For the text-containing cell, return its midpoint in [x, y] coordinate format. 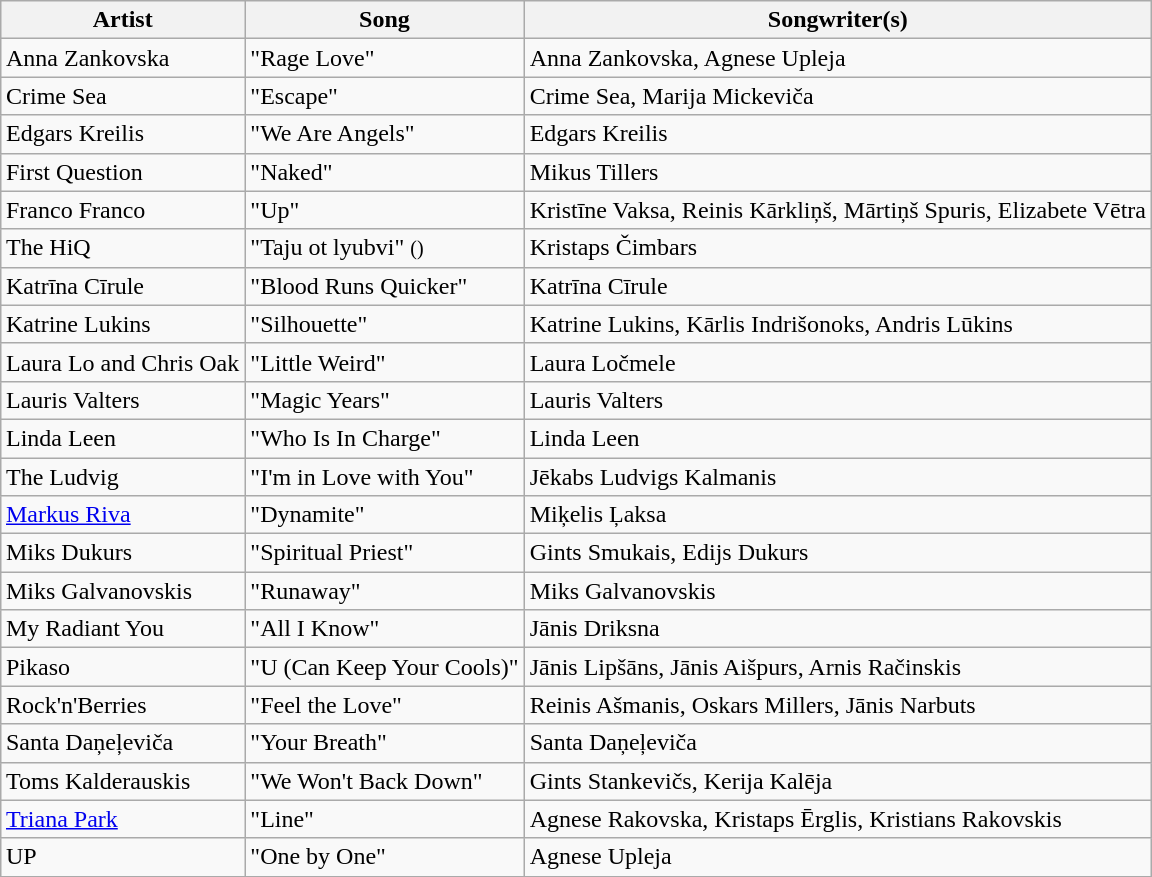
"Spiritual Priest" [384, 553]
Anna Zankovska [122, 58]
Agnese Upleja [838, 857]
Miķelis Ļaksa [838, 515]
Reinis Ašmanis, Oskars Millers, Jānis Narbuts [838, 705]
Rock'n'Berries [122, 705]
"Magic Years" [384, 400]
"Runaway" [384, 591]
Jēkabs Ludvigs Kalmanis [838, 477]
"Escape" [384, 96]
"Naked" [384, 172]
"Rage Love" [384, 58]
Laura Ločmele [838, 362]
Kristaps Čimbars [838, 248]
"All I Know" [384, 629]
Songwriter(s) [838, 20]
Jānis Driksna [838, 629]
"Feel the Love" [384, 705]
Laura Lo and Chris Oak [122, 362]
Jānis Lipšāns, Jānis Aišpurs, Arnis Račinskis [838, 667]
Gints Stankevičs, Kerija Kalēja [838, 781]
Crime Sea, Marija Mickeviča [838, 96]
Agnese Rakovska, Kristaps Ērglis, Kristians Rakovskis [838, 819]
Toms Kalderauskis [122, 781]
Mikus Tillers [838, 172]
Gints Smukais, Edijs Dukurs [838, 553]
Kristīne Vaksa, Reinis Kārkliņš, Mārtiņš Spuris, Elizabete Vētra [838, 210]
My Radiant You [122, 629]
"Taju ot lyubvi" () [384, 248]
"Little Weird" [384, 362]
Anna Zankovska, Agnese Upleja [838, 58]
Artist [122, 20]
"Blood Runs Quicker" [384, 286]
"Dynamite" [384, 515]
UP [122, 857]
Katrine Lukins, Kārlis Indrišonoks, Andris Lūkins [838, 324]
"Your Breath" [384, 743]
Katrine Lukins [122, 324]
"One by One" [384, 857]
The HiQ [122, 248]
"Up" [384, 210]
First Question [122, 172]
Triana Park [122, 819]
"We Won't Back Down" [384, 781]
"Silhouette" [384, 324]
Song [384, 20]
"We Are Angels" [384, 134]
The Ludvig [122, 477]
Miks Dukurs [122, 553]
"Who Is In Charge" [384, 438]
Franco Franco [122, 210]
Pikaso [122, 667]
"U (Can Keep Your Cools)" [384, 667]
Markus Riva [122, 515]
Crime Sea [122, 96]
"Line" [384, 819]
"I'm in Love with You" [384, 477]
